Scan for the cell matching the given text and deliver its [X, Y] coordinate at center. 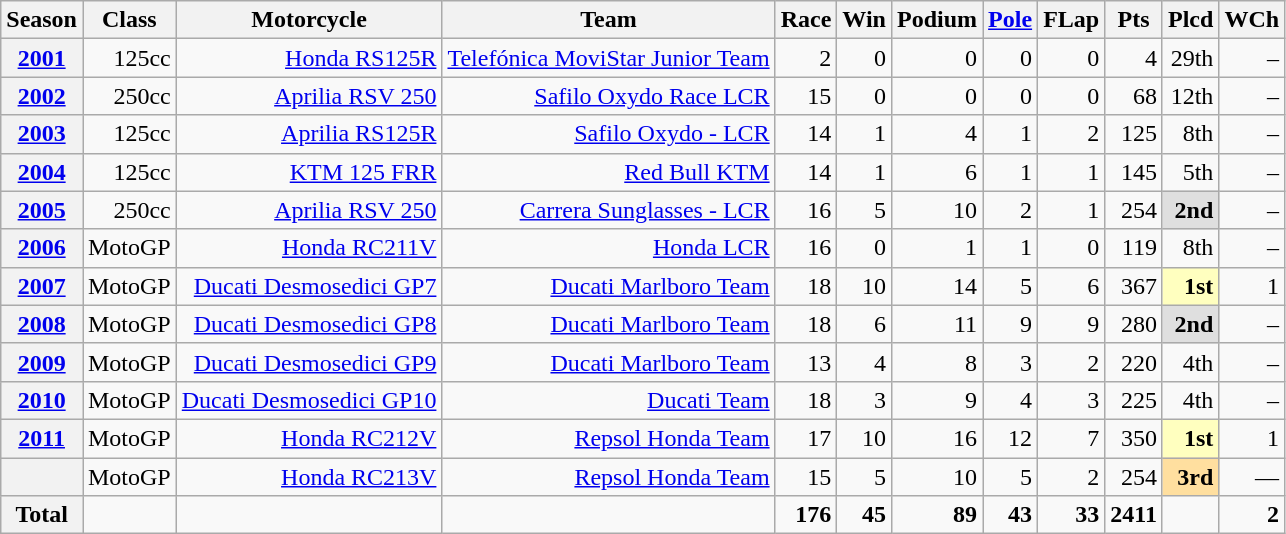
7 [1072, 438]
125 [1134, 134]
176 [806, 515]
2011 [42, 438]
Red Bull KTM [608, 172]
119 [1134, 248]
2002 [42, 96]
2006 [42, 248]
280 [1134, 324]
350 [1134, 438]
2411 [1134, 515]
5th [1190, 172]
11 [936, 324]
Telefónica MoviStar Junior Team [608, 58]
Honda LCR [608, 248]
Plcd [1190, 20]
220 [1134, 362]
Aprilia RS125R [309, 134]
45 [864, 515]
Win [864, 20]
FLap [1072, 20]
Honda RC211V [309, 248]
Pts [1134, 20]
17 [806, 438]
Honda RS125R [309, 58]
— [1252, 477]
Ducati Desmosedici GP8 [309, 324]
Total [42, 515]
12 [1010, 438]
Podium [936, 20]
2009 [42, 362]
29th [1190, 58]
367 [1134, 286]
Class [129, 20]
68 [1134, 96]
Carrera Sunglasses - LCR [608, 210]
8 [936, 362]
Ducati Team [608, 400]
33 [1072, 515]
Motorcycle [309, 20]
KTM 125 FRR [309, 172]
145 [1134, 172]
2007 [42, 286]
13 [806, 362]
2010 [42, 400]
225 [1134, 400]
Team [608, 20]
Season [42, 20]
12th [1190, 96]
Pole [1010, 20]
2001 [42, 58]
2008 [42, 324]
Race [806, 20]
Ducati Desmosedici GP9 [309, 362]
43 [1010, 515]
2003 [42, 134]
Safilo Oxydo Race LCR [608, 96]
2004 [42, 172]
Honda RC213V [309, 477]
3rd [1190, 477]
Honda RC212V [309, 438]
Ducati Desmosedici GP7 [309, 286]
WCh [1252, 20]
2005 [42, 210]
Ducati Desmosedici GP10 [309, 400]
89 [936, 515]
Safilo Oxydo - LCR [608, 134]
